Locate the cell with the specified text and output its [x, y] center coordinate. 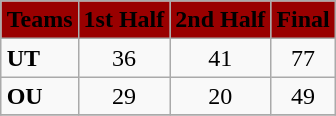
Teams [40, 20]
41 [220, 58]
1st Half [124, 20]
29 [124, 96]
2nd Half [220, 20]
49 [303, 96]
UT [40, 58]
77 [303, 58]
Final [303, 20]
36 [124, 58]
20 [220, 96]
OU [40, 96]
